Return [x, y] of the center of cell containing provided text 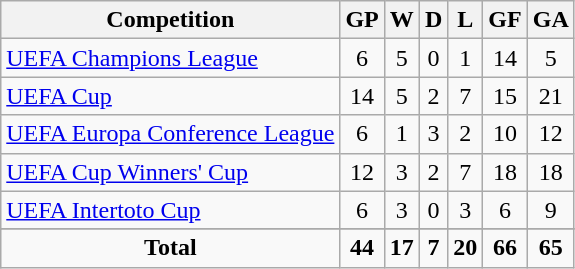
UEFA Champions League [170, 58]
Competition [170, 20]
66 [505, 248]
UEFA Intertoto Cup [170, 210]
L [466, 20]
20 [466, 248]
15 [505, 96]
GF [505, 20]
UEFA Cup Winners' Cup [170, 172]
9 [550, 210]
UEFA Europa Conference League [170, 134]
17 [402, 248]
GP [362, 20]
Total [170, 248]
21 [550, 96]
65 [550, 248]
GA [550, 20]
D [433, 20]
10 [505, 134]
44 [362, 248]
UEFA Cup [170, 96]
W [402, 20]
